Pinpoint the cell where the given text exists, returning its [x, y] midpoint coordinate. 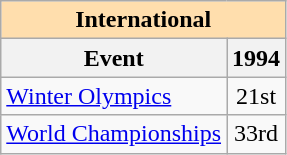
International [144, 20]
Event [114, 58]
1994 [256, 58]
21st [256, 96]
Winter Olympics [114, 96]
World Championships [114, 134]
33rd [256, 134]
